From the cell containing the given text, extract its center point as [x, y] coordinate. 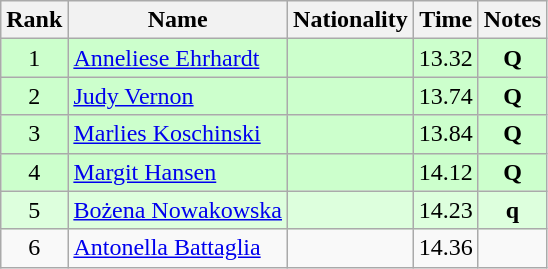
Anneliese Ehrhardt [178, 58]
4 [34, 172]
Antonella Battaglia [178, 248]
Marlies Koschinski [178, 134]
13.84 [446, 134]
Notes [512, 20]
14.23 [446, 210]
Margit Hansen [178, 172]
Nationality [351, 20]
Rank [34, 20]
Time [446, 20]
Name [178, 20]
2 [34, 96]
14.12 [446, 172]
14.36 [446, 248]
3 [34, 134]
13.32 [446, 58]
13.74 [446, 96]
q [512, 210]
6 [34, 248]
Judy Vernon [178, 96]
1 [34, 58]
5 [34, 210]
Bożena Nowakowska [178, 210]
